Provide the (X, Y) coordinate of the cell's center where the given text is located.  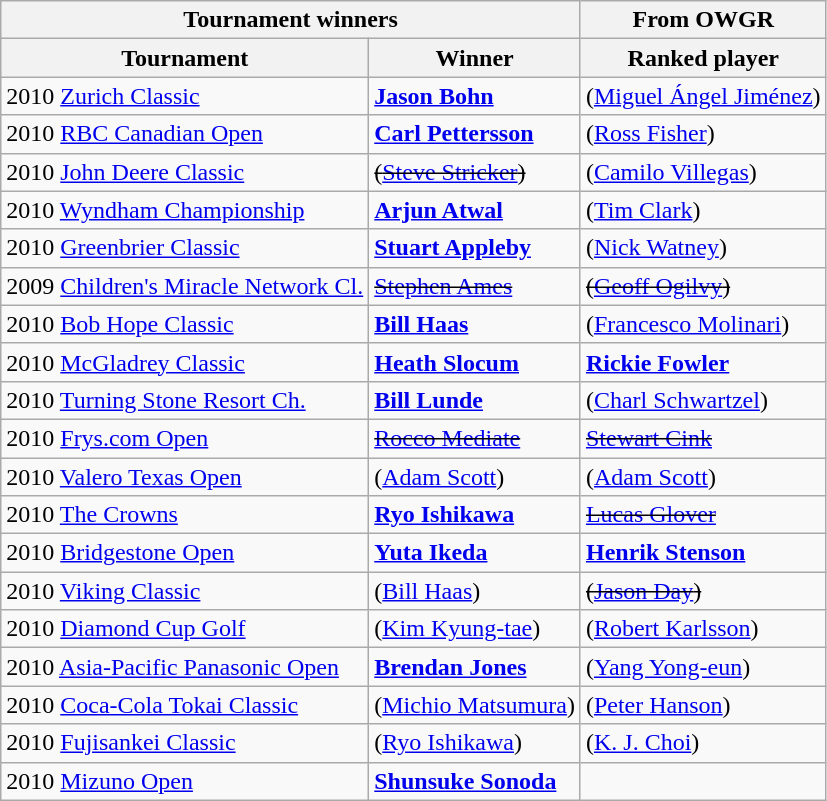
(Jason Day) (703, 591)
Rocco Mediate (475, 438)
Lucas Glover (703, 515)
2010 The Crowns (185, 515)
2010 Wyndham Championship (185, 210)
(Camilo Villegas) (703, 172)
2010 Turning Stone Resort Ch. (185, 400)
2010 Greenbrier Classic (185, 248)
(Michio Matsumura) (475, 705)
Shunsuke Sonoda (475, 781)
2010 Bridgestone Open (185, 553)
Carl Pettersson (475, 134)
(Nick Watney) (703, 248)
(Robert Karlsson) (703, 629)
(Ryo Ishikawa) (475, 743)
Winner (475, 58)
2010 Diamond Cup Golf (185, 629)
(K. J. Choi) (703, 743)
(Kim Kyung-tae) (475, 629)
Bill Haas (475, 324)
Tournament (185, 58)
2010 Viking Classic (185, 591)
2010 Asia-Pacific Panasonic Open (185, 667)
Yuta Ikeda (475, 553)
Bill Lunde (475, 400)
Ranked player (703, 58)
Brendan Jones (475, 667)
2010 Frys.com Open (185, 438)
(Yang Yong-eun) (703, 667)
2010 McGladrey Classic (185, 362)
2010 Mizuno Open (185, 781)
(Charl Schwartzel) (703, 400)
(Steve Stricker) (475, 172)
(Ross Fisher) (703, 134)
Henrik Stenson (703, 553)
Stuart Appleby (475, 248)
(Tim Clark) (703, 210)
2010 Bob Hope Classic (185, 324)
2010 Coca-Cola Tokai Classic (185, 705)
Heath Slocum (475, 362)
Arjun Atwal (475, 210)
From OWGR (703, 20)
Rickie Fowler (703, 362)
(Bill Haas) (475, 591)
Stephen Ames (475, 286)
(Peter Hanson) (703, 705)
2010 Valero Texas Open (185, 477)
Jason Bohn (475, 96)
2009 Children's Miracle Network Cl. (185, 286)
2010 Fujisankei Classic (185, 743)
Tournament winners (291, 20)
2010 Zurich Classic (185, 96)
2010 RBC Canadian Open (185, 134)
Ryo Ishikawa (475, 515)
(Miguel Ángel Jiménez) (703, 96)
(Francesco Molinari) (703, 324)
(Geoff Ogilvy) (703, 286)
Stewart Cink (703, 438)
2010 John Deere Classic (185, 172)
